Detect which cell encompasses the target text, then output its [x, y] center coordinate. 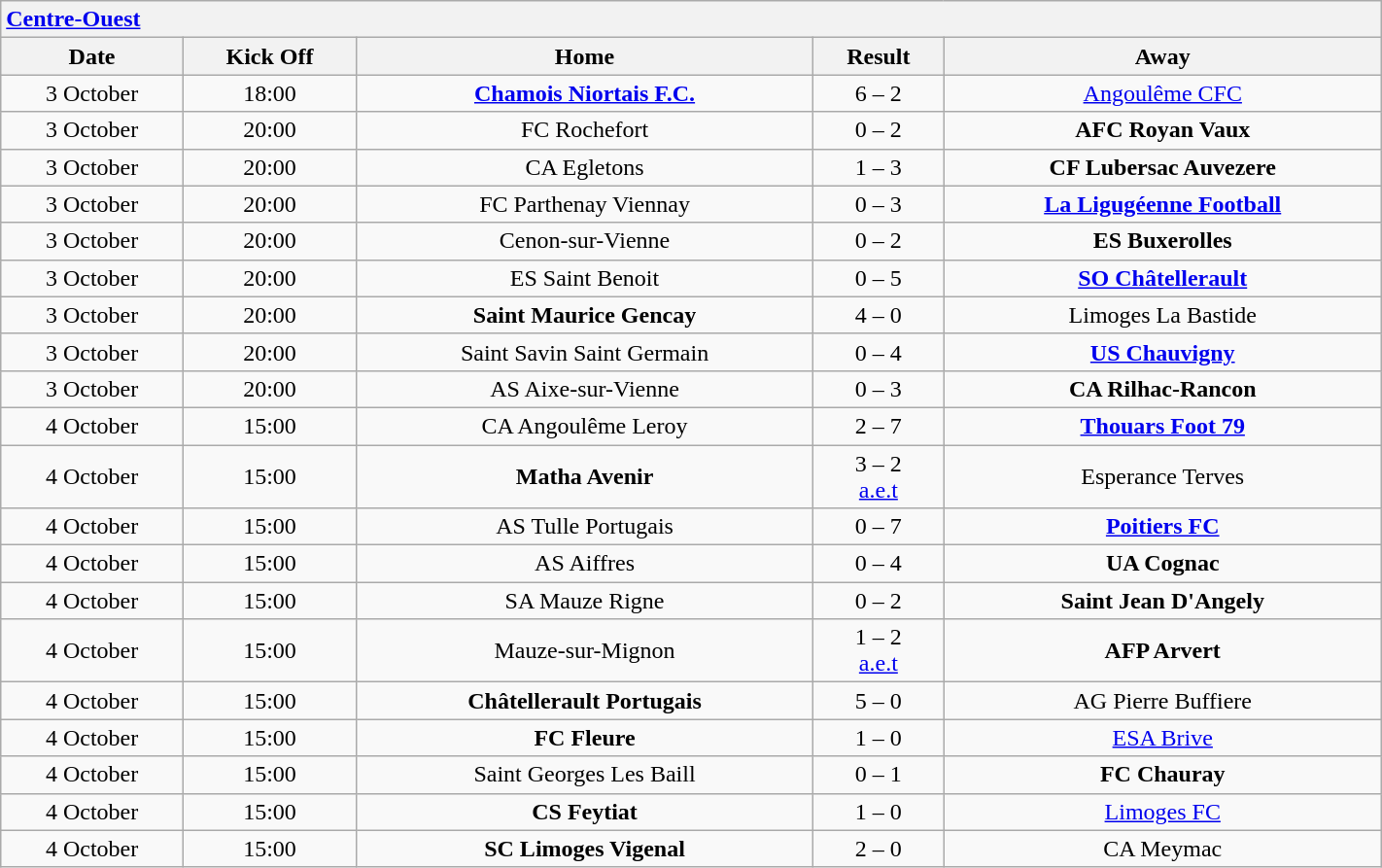
Away [1162, 56]
3 – 2 a.e.t [879, 476]
CA Egletons [585, 167]
1 – 3 [879, 167]
AS Aiffres [585, 564]
Saint Maurice Gencay [585, 315]
5 – 0 [879, 701]
Limoges La Bastide [1162, 315]
ES Saint Benoit [585, 278]
Limoges FC [1162, 812]
CS Feytiat [585, 812]
0 – 7 [879, 527]
SO Châtellerault [1162, 278]
AS Aixe-sur-Vienne [585, 389]
Châtellerault Portugais [585, 701]
SC Limoges Vigenal [585, 849]
2 – 0 [879, 849]
Matha Avenir [585, 476]
4 – 0 [879, 315]
0 – 5 [879, 278]
Angoulême CFC [1162, 93]
Cenon-sur-Vienne [585, 241]
Poitiers FC [1162, 527]
Saint Savin Saint Germain [585, 352]
FC Chauray [1162, 775]
US Chauvigny [1162, 352]
ES Buxerolles [1162, 241]
Date [92, 56]
CA Meymac [1162, 849]
AFP Arvert [1162, 651]
CA Angoulême Leroy [585, 426]
La Ligugéenne Football [1162, 204]
AFC Royan Vaux [1162, 130]
SA Mauze Rigne [585, 601]
AG Pierre Buffiere [1162, 701]
AS Tulle Portugais [585, 527]
Centre-Ouest [691, 19]
Chamois Niortais F.C. [585, 93]
Saint Georges Les Baill [585, 775]
Mauze-sur-Mignon [585, 651]
2 – 7 [879, 426]
CF Lubersac Auvezere [1162, 167]
Thouars Foot 79 [1162, 426]
18:00 [269, 93]
0 – 1 [879, 775]
ESA Brive [1162, 738]
FC Rochefort [585, 130]
Result [879, 56]
UA Cognac [1162, 564]
Kick Off [269, 56]
6 – 2 [879, 93]
Saint Jean D'Angely [1162, 601]
FC Fleure [585, 738]
Home [585, 56]
CA Rilhac-Rancon [1162, 389]
1 – 2 a.e.t [879, 651]
FC Parthenay Viennay [585, 204]
Esperance Terves [1162, 476]
